Scan for the cell matching the given text and deliver its [x, y] coordinate at center. 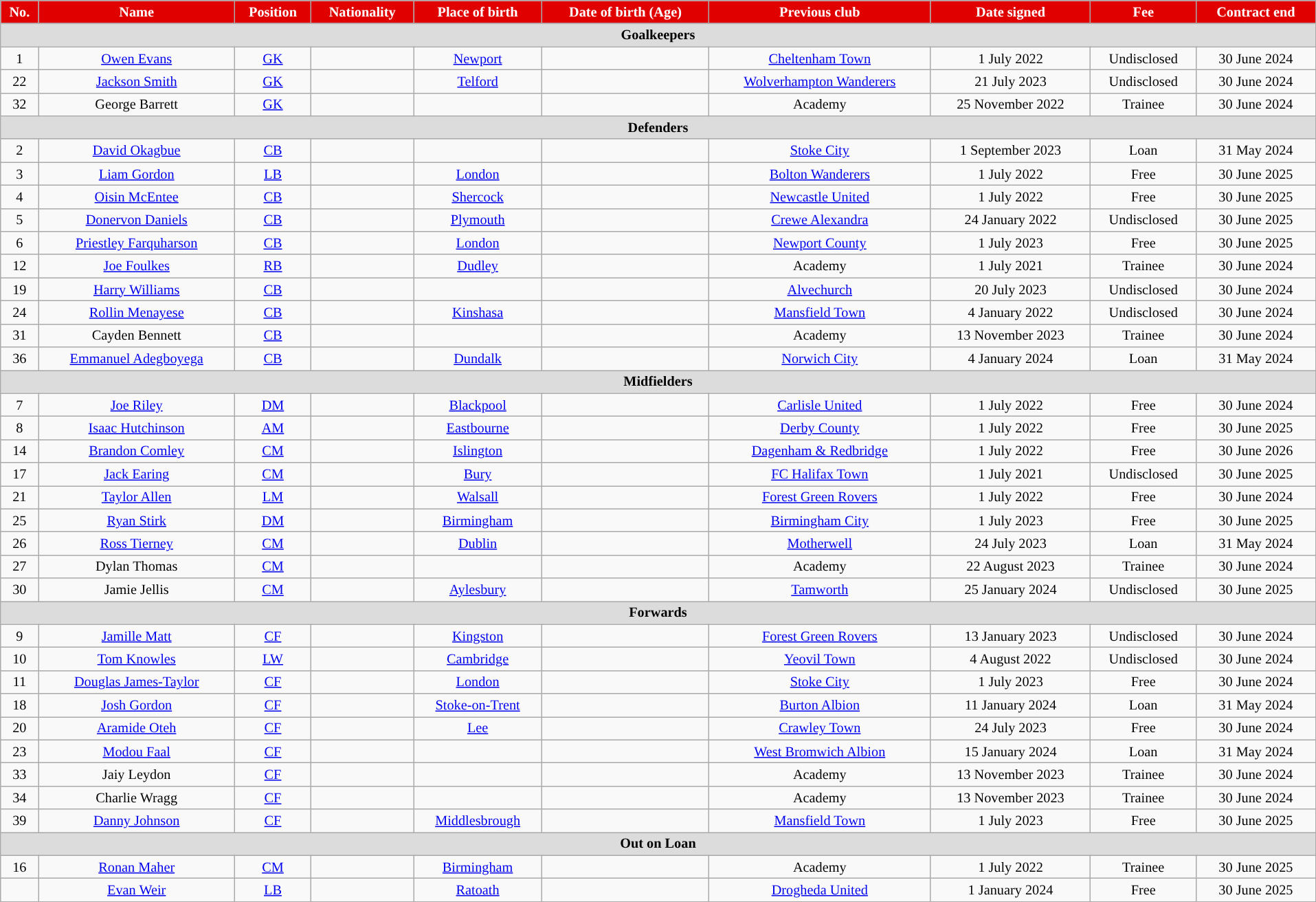
Lee [478, 728]
Name [136, 12]
Forwards [658, 613]
Plymouth [478, 220]
Birmingham City [819, 520]
Nationality [363, 12]
Kingston [478, 636]
No. [19, 12]
25 [19, 520]
Drogheda United [819, 890]
Joe Riley [136, 405]
6 [19, 243]
Stoke-on-Trent [478, 705]
Tamworth [819, 589]
Jackson Smith [136, 81]
Kinshasa [478, 312]
Liam Gordon [136, 174]
Motherwell [819, 543]
Middlesbrough [478, 821]
27 [19, 566]
9 [19, 636]
Islington [478, 451]
Ryan Stirk [136, 520]
Fee [1144, 12]
32 [19, 104]
Jamie Jellis [136, 589]
Carlisle United [819, 405]
Bolton Wanderers [819, 174]
Cheltenham Town [819, 58]
Burton Albion [819, 705]
11 [19, 682]
RB [272, 266]
Jamille Matt [136, 636]
LM [272, 497]
25 January 2024 [1010, 589]
22 [19, 81]
1 September 2023 [1010, 151]
Donervon Daniels [136, 220]
Aylesbury [478, 589]
1 January 2024 [1010, 890]
Contract end [1256, 12]
Priestley Farquharson [136, 243]
Date of birth (Age) [625, 12]
Emmanuel Adegboyega [136, 358]
Ronan Maher [136, 867]
Brandon Comley [136, 451]
30 [19, 589]
Danny Johnson [136, 821]
4 January 2024 [1010, 358]
Charlie Wragg [136, 797]
31 [19, 335]
12 [19, 266]
Cayden Bennett [136, 335]
Jaiy Leydon [136, 774]
Yeovil Town [819, 659]
Telford [478, 81]
Crawley Town [819, 728]
4 January 2022 [1010, 312]
Derby County [819, 428]
David Okagbue [136, 151]
20 July 2023 [1010, 289]
Dundalk [478, 358]
AM [272, 428]
Crewe Alexandra [819, 220]
Tom Knowles [136, 659]
18 [19, 705]
4 August 2022 [1010, 659]
Modou Faal [136, 751]
17 [19, 474]
Date signed [1010, 12]
20 [19, 728]
Out on Loan [658, 844]
22 August 2023 [1010, 566]
39 [19, 821]
Aramide Oteh [136, 728]
Joe Foulkes [136, 266]
11 January 2024 [1010, 705]
Ross Tierney [136, 543]
Oisin McEntee [136, 197]
10 [19, 659]
34 [19, 797]
Bury [478, 474]
24 January 2022 [1010, 220]
Owen Evans [136, 58]
21 July 2023 [1010, 81]
FC Halifax Town [819, 474]
5 [19, 220]
Defenders [658, 127]
Walsall [478, 497]
24 [19, 312]
Newport [478, 58]
Rollin Menayese [136, 312]
26 [19, 543]
30 June 2026 [1256, 451]
Dagenham & Redbridge [819, 451]
21 [19, 497]
George Barrett [136, 104]
8 [19, 428]
25 November 2022 [1010, 104]
Eastbourne [478, 428]
36 [19, 358]
Jack Earing [136, 474]
Taylor Allen [136, 497]
Dylan Thomas [136, 566]
14 [19, 451]
Midfielders [658, 382]
3 [19, 174]
13 January 2023 [1010, 636]
Wolverhampton Wanderers [819, 81]
Place of birth [478, 12]
23 [19, 751]
Goalkeepers [658, 35]
15 January 2024 [1010, 751]
Newport County [819, 243]
Norwich City [819, 358]
7 [19, 405]
1 [19, 58]
LW [272, 659]
Ratoath [478, 890]
Isaac Hutchinson [136, 428]
4 [19, 197]
2 [19, 151]
33 [19, 774]
19 [19, 289]
Dublin [478, 543]
Harry Williams [136, 289]
Shercock [478, 197]
Cambridge [478, 659]
Dudley [478, 266]
West Bromwich Albion [819, 751]
Alvechurch [819, 289]
Douglas James-Taylor [136, 682]
Evan Weir [136, 890]
Position [272, 12]
Newcastle United [819, 197]
Previous club [819, 12]
Blackpool [478, 405]
16 [19, 867]
Josh Gordon [136, 705]
